Output the (x, y) coordinate of the center of the cell containing the given text.  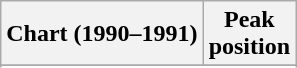
Chart (1990–1991) (102, 34)
Peakposition (249, 34)
